Provide the (X, Y) coordinate of the cell's center where the given text is located.  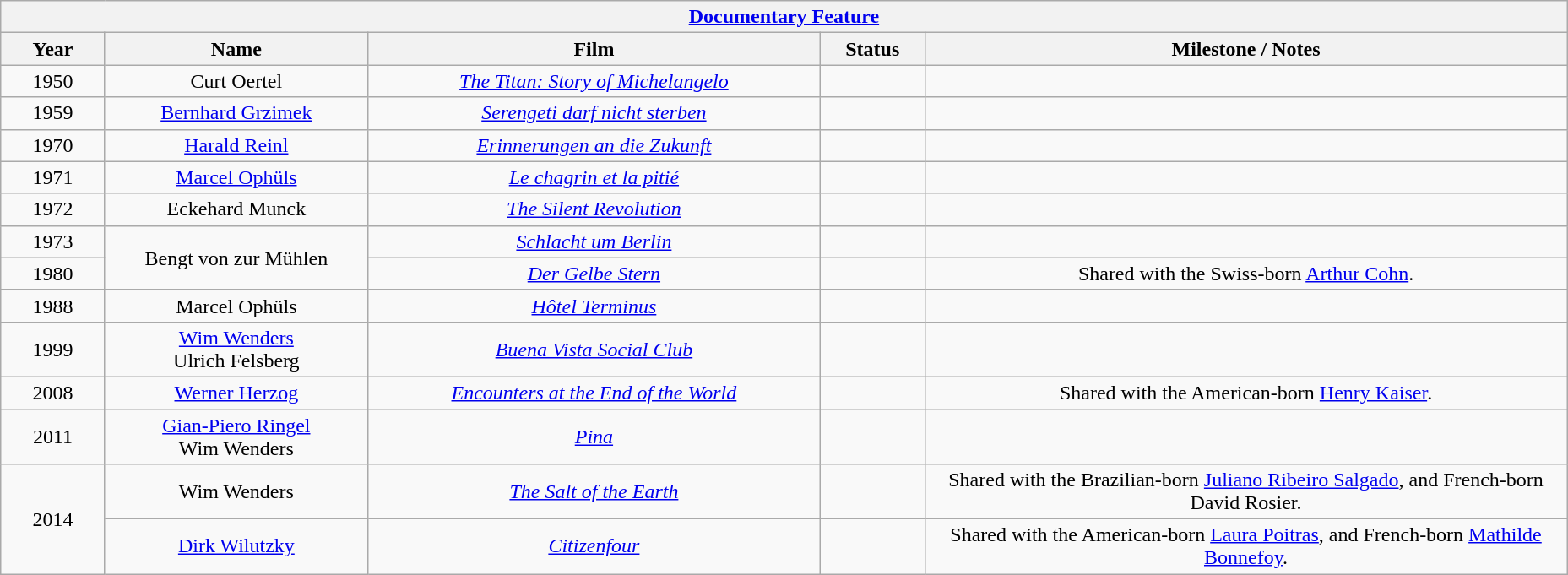
Le chagrin et la pitié (594, 177)
1988 (53, 306)
Shared with the American-born Henry Kaiser. (1246, 393)
Serengeti darf nicht sterben (594, 113)
2008 (53, 393)
1959 (53, 113)
The Silent Revolution (594, 209)
Werner Herzog (236, 393)
1980 (53, 274)
Film (594, 49)
Bernhard Grzimek (236, 113)
Documentary Feature (784, 17)
Status (872, 49)
1999 (53, 350)
Bengt von zur Mühlen (236, 258)
Shared with the American-born Laura Poitras, and French-born Mathilde Bonnefoy. (1246, 547)
1970 (53, 145)
Buena Vista Social Club (594, 350)
2011 (53, 436)
Gian-Piero Ringel Wim Wenders (236, 436)
The Titan: Story of Michelangelo (594, 81)
Encounters at the End of the World (594, 393)
Curt Oertel (236, 81)
Dirk Wilutzky (236, 547)
Name (236, 49)
Year (53, 49)
1971 (53, 177)
2014 (53, 519)
Eckehard Munck (236, 209)
Schlacht um Berlin (594, 241)
The Salt of the Earth (594, 491)
Milestone / Notes (1246, 49)
Pina (594, 436)
Shared with the Swiss-born Arthur Cohn. (1246, 274)
Wim WendersUlrich Felsberg (236, 350)
Citizenfour (594, 547)
Der Gelbe Stern (594, 274)
Wim Wenders (236, 491)
1973 (53, 241)
Hôtel Terminus (594, 306)
1950 (53, 81)
Erinnerungen an die Zukunft (594, 145)
1972 (53, 209)
Harald Reinl (236, 145)
Shared with the Brazilian-born Juliano Ribeiro Salgado, and French-born David Rosier. (1246, 491)
